Extract the [x, y] coordinate from the center of the cell holding the provided text.  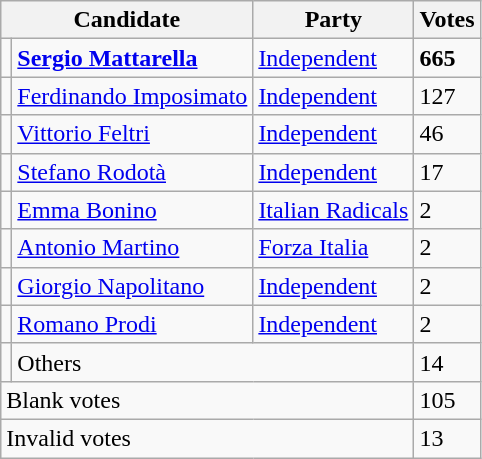
Votes [447, 20]
Antonio Martino [132, 248]
105 [447, 400]
Romano Prodi [132, 324]
Others [213, 362]
Party [334, 20]
Candidate [127, 20]
14 [447, 362]
Vittorio Feltri [132, 134]
Ferdinando Imposimato [132, 96]
Italian Radicals [334, 210]
Giorgio Napolitano [132, 286]
17 [447, 172]
46 [447, 134]
Emma Bonino [132, 210]
Invalid votes [208, 438]
665 [447, 58]
Sergio Mattarella [132, 58]
127 [447, 96]
13 [447, 438]
Blank votes [208, 400]
Stefano Rodotà [132, 172]
Forza Italia [334, 248]
